From the cell containing the given text, extract its center point as (x, y) coordinate. 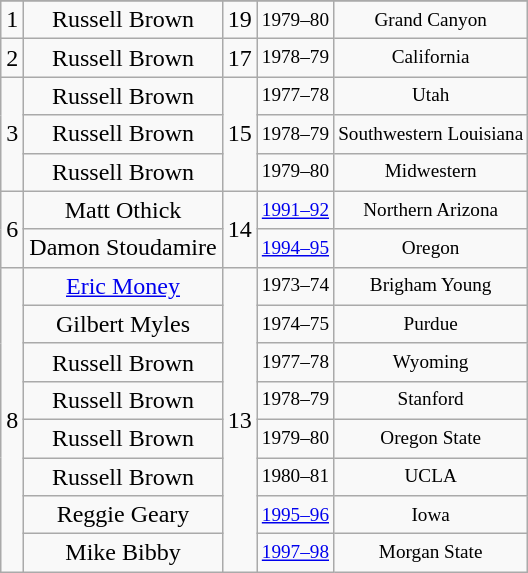
Matt Othick (123, 210)
2 (12, 58)
Mike Bibby (123, 553)
Morgan State (431, 553)
Damon Stoudamire (123, 248)
1994–95 (295, 248)
6 (12, 229)
Eric Money (123, 286)
1 (12, 20)
1991–92 (295, 210)
Stanford (431, 400)
Gilbert Myles (123, 324)
1995–96 (295, 515)
Northern Arizona (431, 210)
Oregon State (431, 438)
Oregon (431, 248)
8 (12, 419)
Iowa (431, 515)
1974–75 (295, 324)
UCLA (431, 477)
17 (240, 58)
19 (240, 20)
California (431, 58)
Wyoming (431, 362)
Grand Canyon (431, 20)
Utah (431, 96)
3 (12, 134)
Southwestern Louisiana (431, 134)
13 (240, 419)
1980–81 (295, 477)
14 (240, 229)
15 (240, 134)
1997–98 (295, 553)
1973–74 (295, 286)
Midwestern (431, 172)
Reggie Geary (123, 515)
Purdue (431, 324)
Brigham Young (431, 286)
